From the cell containing the given text, extract its center point as [X, Y] coordinate. 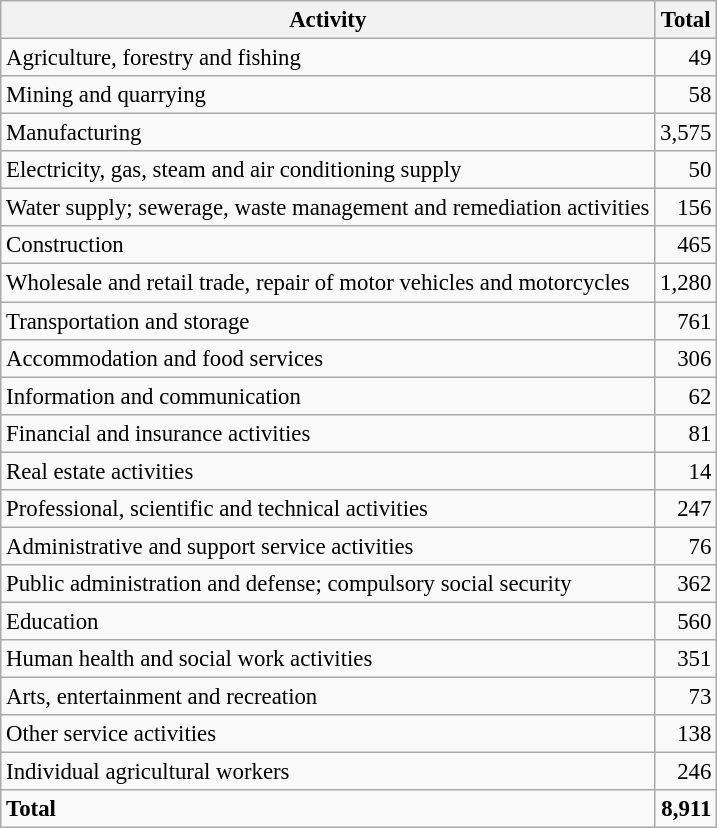
1,280 [686, 283]
Electricity, gas, steam and air conditioning supply [328, 170]
81 [686, 433]
Wholesale and retail trade, repair of motor vehicles and motorcycles [328, 283]
Financial and insurance activities [328, 433]
Construction [328, 245]
Water supply; sewerage, waste management and remediation activities [328, 208]
138 [686, 734]
560 [686, 621]
8,911 [686, 809]
Public administration and defense; compulsory social security [328, 584]
58 [686, 95]
Transportation and storage [328, 321]
362 [686, 584]
Professional, scientific and technical activities [328, 509]
Arts, entertainment and recreation [328, 697]
Real estate activities [328, 471]
306 [686, 358]
49 [686, 58]
50 [686, 170]
14 [686, 471]
465 [686, 245]
Other service activities [328, 734]
Administrative and support service activities [328, 546]
Mining and quarrying [328, 95]
Individual agricultural workers [328, 772]
62 [686, 396]
Human health and social work activities [328, 659]
247 [686, 509]
351 [686, 659]
Activity [328, 20]
156 [686, 208]
Information and communication [328, 396]
3,575 [686, 133]
Education [328, 621]
73 [686, 697]
76 [686, 546]
Manufacturing [328, 133]
246 [686, 772]
Accommodation and food services [328, 358]
Agriculture, forestry and fishing [328, 58]
761 [686, 321]
